Search for the cell housing the specified text and yield its [x, y] center coordinate. 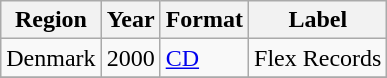
Region [51, 20]
Denmark [51, 58]
CD [204, 58]
Format [204, 20]
2000 [130, 58]
Label [318, 20]
Year [130, 20]
Flex Records [318, 58]
